Find where the given text appears and provide that cell's center as [x, y] coordinate. 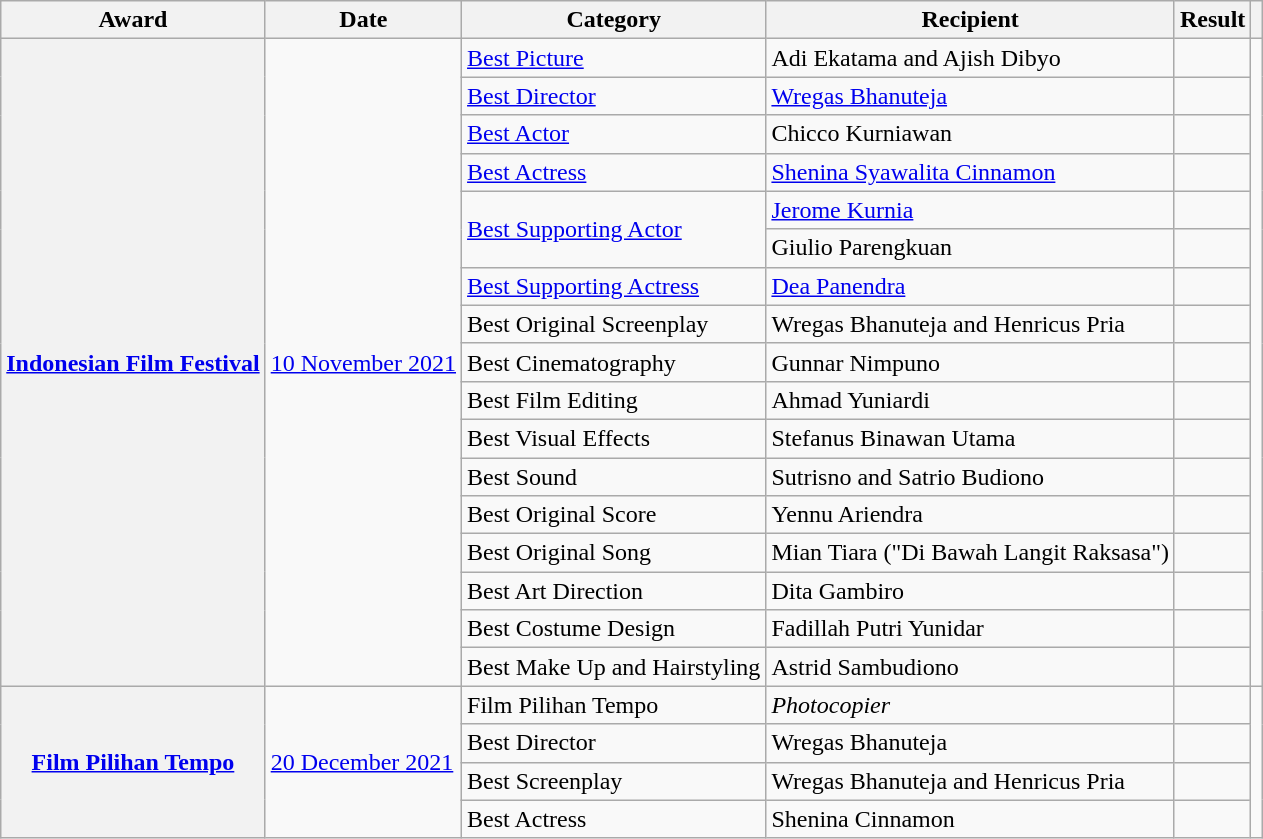
Dita Gambiro [970, 591]
Best Sound [614, 477]
Best Picture [614, 58]
Best Film Editing [614, 400]
Shenina Cinnamon [970, 819]
Jerome Kurnia [970, 210]
Photocopier [970, 705]
Recipient [970, 20]
Gunnar Nimpuno [970, 362]
10 November 2021 [363, 362]
20 December 2021 [363, 762]
Dea Panendra [970, 286]
Astrid Sambudiono [970, 667]
Date [363, 20]
Sutrisno and Satrio Budiono [970, 477]
Best Screenplay [614, 781]
Stefanus Binawan Utama [970, 438]
Yennu Ariendra [970, 515]
Best Actor [614, 134]
Best Original Screenplay [614, 324]
Best Supporting Actress [614, 286]
Ahmad Yuniardi [970, 400]
Best Make Up and Hairstyling [614, 667]
Best Art Direction [614, 591]
Result [1212, 20]
Chicco Kurniawan [970, 134]
Best Cinematography [614, 362]
Best Costume Design [614, 629]
Adi Ekatama and Ajish Dibyo [970, 58]
Fadillah Putri Yunidar [970, 629]
Best Original Score [614, 515]
Category [614, 20]
Best Supporting Actor [614, 229]
Best Visual Effects [614, 438]
Mian Tiara ("Di Bawah Langit Raksasa") [970, 553]
Shenina Syawalita Cinnamon [970, 172]
Indonesian Film Festival [133, 362]
Best Original Song [614, 553]
Giulio Parengkuan [970, 248]
Award [133, 20]
